Pinpoint the cell where the given text exists, returning its (x, y) midpoint coordinate. 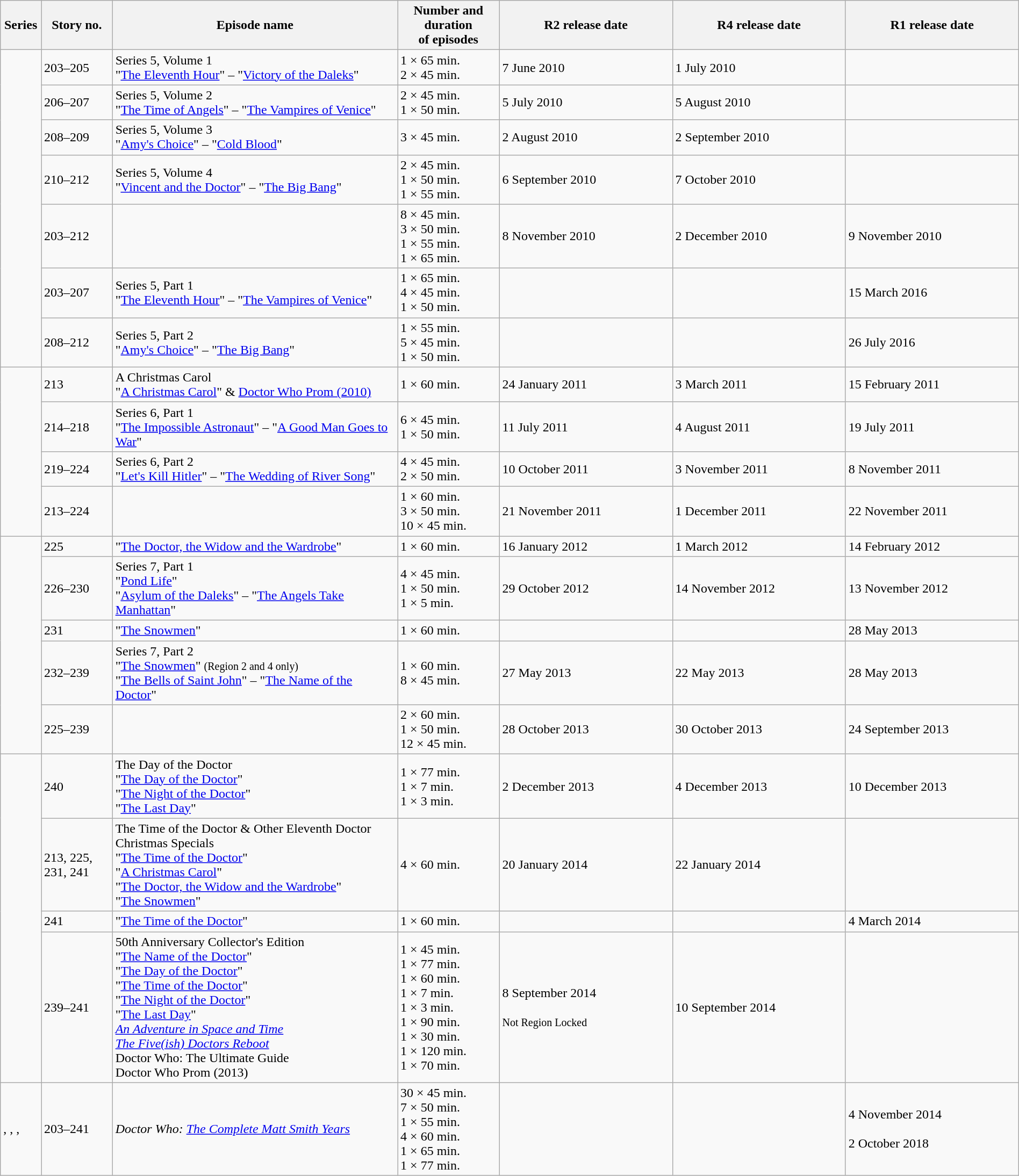
8 November 2010 (586, 236)
3 March 2011 (759, 385)
225 (77, 546)
203–205 (77, 68)
27 May 2013 (586, 673)
Series 5, Volume 2"The Time of Angels" – "The Vampires of Venice" (255, 102)
"The Snowmen" (255, 631)
8 × 45 min.3 × 50 min.1 × 55 min.1 × 65 min. (448, 236)
213 (77, 385)
1 × 65 min.4 × 45 min.1 × 50 min. (448, 293)
219–224 (77, 468)
3 November 2011 (759, 468)
6 × 45 min.1 × 50 min. (448, 427)
210–212 (77, 179)
1 × 55 min.5 × 45 min.1 × 50 min. (448, 342)
4 × 45 min.2 × 50 min. (448, 468)
2 August 2010 (586, 138)
240 (77, 787)
22 January 2014 (759, 865)
26 July 2016 (932, 342)
Series 5, Volume 1"The Eleventh Hour" – "Victory of the Daleks" (255, 68)
Episode name (255, 25)
Series 7, Part 1"Pond Life""Asylum of the Daleks" – "The Angels Take Manhattan" (255, 589)
1 March 2012 (759, 546)
11 July 2011 (586, 427)
5 July 2010 (586, 102)
22 November 2011 (932, 511)
4 × 45 min.1 × 50 min.1 × 5 min. (448, 589)
208–209 (77, 138)
30 × 45 min.7 × 50 min.1 × 55 min.4 × 60 min.1 × 65 min.1 × 77 min. (448, 1129)
Series 5, Part 2"Amy's Choice" – "The Big Bang" (255, 342)
1 July 2010 (759, 68)
, , , (21, 1129)
203–241 (77, 1129)
214–218 (77, 427)
1 × 45 min.1 × 77 min.1 × 60 min.1 × 7 min.1 × 3 min.1 × 90 min.1 × 30 min.1 × 120 min.1 × 70 min. (448, 1007)
10 September 2014 (759, 1007)
203–207 (77, 293)
16 January 2012 (586, 546)
Series 5, Volume 3"Amy's Choice" – "Cold Blood" (255, 138)
2 September 2010 (759, 138)
2 December 2010 (759, 236)
239–241 (77, 1007)
4 March 2014 (932, 921)
A Christmas Carol"A Christmas Carol" & Doctor Who Prom (2010) (255, 385)
Series 7, Part 2"The Snowmen" (Region 2 and 4 only)"The Bells of Saint John" – "The Name of the Doctor" (255, 673)
1 × 65 min.2 × 45 min. (448, 68)
206–207 (77, 102)
9 November 2010 (932, 236)
24 January 2011 (586, 385)
R2 release date (586, 25)
8 September 2014 Not Region Locked (586, 1007)
Story no. (77, 25)
Series 6, Part 2"Let's Kill Hitler" – "The Wedding of River Song" (255, 468)
232–239 (77, 673)
4 November 2014 2 October 2018 (932, 1129)
7 June 2010 (586, 68)
10 December 2013 (932, 787)
3 × 45 min. (448, 138)
4 × 60 min. (448, 865)
1 × 60 min.3 × 50 min.10 × 45 min. (448, 511)
213, 225, 231, 241 (77, 865)
Series 6, Part 1"The Impossible Astronaut" – "A Good Man Goes to War" (255, 427)
Series 5, Part 1"The Eleventh Hour" – "The Vampires of Venice" (255, 293)
Series (21, 25)
14 November 2012 (759, 589)
5 August 2010 (759, 102)
231 (77, 631)
28 October 2013 (586, 730)
226–230 (77, 589)
Number and durationof episodes (448, 25)
15 February 2011 (932, 385)
24 September 2013 (932, 730)
29 October 2012 (586, 589)
8 November 2011 (932, 468)
19 July 2011 (932, 427)
15 March 2016 (932, 293)
Series 5, Volume 4"Vincent and the Doctor" – "The Big Bang" (255, 179)
R1 release date (932, 25)
7 October 2010 (759, 179)
1 × 77 min.1 × 7 min.1 × 3 min. (448, 787)
2 December 2013 (586, 787)
1 × 60 min.8 × 45 min. (448, 673)
"The Time of the Doctor" (255, 921)
2 × 60 min.1 × 50 min.12 × 45 min. (448, 730)
1 December 2011 (759, 511)
225–239 (77, 730)
R4 release date (759, 25)
2 × 45 min.1 × 50 min.1 × 55 min. (448, 179)
21 November 2011 (586, 511)
2 × 45 min.1 × 50 min. (448, 102)
203–212 (77, 236)
14 February 2012 (932, 546)
30 October 2013 (759, 730)
Doctor Who: The Complete Matt Smith Years (255, 1129)
20 January 2014 (586, 865)
22 May 2013 (759, 673)
"The Doctor, the Widow and the Wardrobe" (255, 546)
13 November 2012 (932, 589)
10 October 2011 (586, 468)
4 August 2011 (759, 427)
213–224 (77, 511)
6 September 2010 (586, 179)
208–212 (77, 342)
4 December 2013 (759, 787)
241 (77, 921)
The Day of the Doctor"The Day of the Doctor""The Night of the Doctor""The Last Day" (255, 787)
